Locate the cell with the specified text and output its [x, y] center coordinate. 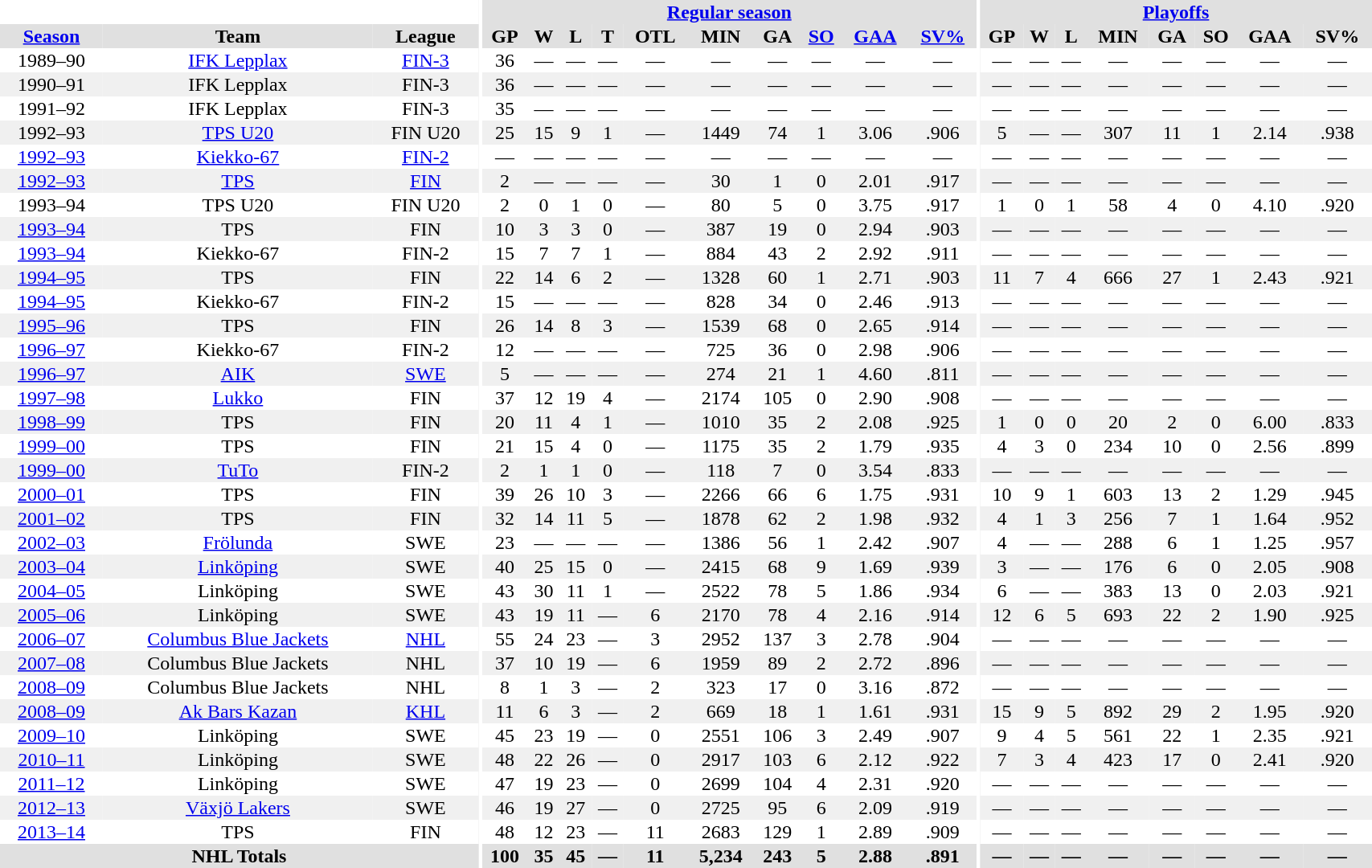
2010–11 [51, 759]
.899 [1337, 446]
2522 [721, 591]
2005–06 [51, 615]
105 [778, 398]
32 [505, 518]
2.42 [876, 542]
.913 [942, 301]
2002–03 [51, 542]
2.94 [876, 229]
.938 [1337, 133]
Regular season [729, 12]
288 [1119, 542]
2683 [721, 832]
2.03 [1270, 591]
603 [1119, 494]
1449 [721, 133]
2003–04 [51, 567]
2.89 [876, 832]
2.43 [1270, 277]
2012–13 [51, 808]
.909 [942, 832]
2.78 [876, 639]
423 [1119, 759]
2.90 [876, 398]
103 [778, 759]
58 [1119, 205]
.939 [942, 567]
.952 [1337, 518]
2.92 [876, 253]
2699 [721, 784]
2.31 [876, 784]
.932 [942, 518]
4.10 [1270, 205]
2.88 [876, 856]
1.86 [876, 591]
2917 [721, 759]
307 [1119, 133]
1.75 [876, 494]
725 [721, 350]
1.98 [876, 518]
2415 [721, 567]
104 [778, 784]
34 [778, 301]
1.95 [1270, 711]
T [608, 36]
2.35 [1270, 735]
3.75 [876, 205]
.896 [942, 663]
1998–99 [51, 422]
2.05 [1270, 567]
884 [721, 253]
2174 [721, 398]
2.12 [876, 759]
234 [1119, 446]
.891 [942, 856]
2009–10 [51, 735]
2170 [721, 615]
60 [778, 277]
1997–98 [51, 398]
Frölunda [238, 542]
2.01 [876, 181]
NHL Totals [240, 856]
274 [721, 374]
106 [778, 735]
387 [721, 229]
2.41 [1270, 759]
AIK [238, 374]
1991–92 [51, 108]
137 [778, 639]
1.90 [1270, 615]
3.16 [876, 687]
.872 [942, 687]
46 [505, 808]
Season [51, 36]
2.14 [1270, 133]
5,234 [721, 856]
1.64 [1270, 518]
18 [778, 711]
693 [1119, 615]
256 [1119, 518]
243 [778, 856]
56 [778, 542]
Playoffs [1177, 12]
1328 [721, 277]
OTL [656, 36]
League [426, 36]
1.79 [876, 446]
KHL [426, 711]
6.00 [1270, 422]
2.98 [876, 350]
4.60 [876, 374]
74 [778, 133]
2.65 [876, 325]
100 [505, 856]
2952 [721, 639]
2.72 [876, 663]
29 [1172, 711]
2.71 [876, 277]
2006–07 [51, 639]
95 [778, 808]
2011–12 [51, 784]
1386 [721, 542]
TuTo [238, 470]
66 [778, 494]
2551 [721, 735]
Växjö Lakers [238, 808]
Lukko [238, 398]
Ak Bars Kazan [238, 711]
.945 [1337, 494]
383 [1119, 591]
892 [1119, 711]
47 [505, 784]
2.49 [876, 735]
176 [1119, 567]
1.61 [876, 711]
828 [721, 301]
55 [505, 639]
2.56 [1270, 446]
2007–08 [51, 663]
2.16 [876, 615]
1878 [721, 518]
1175 [721, 446]
1959 [721, 663]
1539 [721, 325]
2001–02 [51, 518]
.811 [942, 374]
1010 [721, 422]
.934 [942, 591]
80 [721, 205]
669 [721, 711]
2725 [721, 808]
3.54 [876, 470]
2004–05 [51, 591]
323 [721, 687]
62 [778, 518]
1.25 [1270, 542]
561 [1119, 735]
24 [544, 639]
89 [778, 663]
.922 [942, 759]
129 [778, 832]
1995–96 [51, 325]
2013–14 [51, 832]
.935 [942, 446]
40 [505, 567]
3.06 [876, 133]
.911 [942, 253]
2000–01 [51, 494]
.919 [942, 808]
1989–90 [51, 60]
Team [238, 36]
.957 [1337, 542]
2266 [721, 494]
39 [505, 494]
1990–91 [51, 84]
2.09 [876, 808]
2.08 [876, 422]
1.69 [876, 567]
118 [721, 470]
666 [1119, 277]
1.29 [1270, 494]
.904 [942, 639]
2.46 [876, 301]
